From the cell containing the given text, extract its center point as [x, y] coordinate. 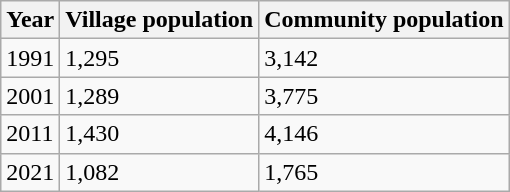
2011 [30, 134]
Year [30, 20]
3,775 [384, 96]
2021 [30, 172]
2001 [30, 96]
1991 [30, 58]
1,289 [160, 96]
4,146 [384, 134]
Community population [384, 20]
Village population [160, 20]
1,765 [384, 172]
1,295 [160, 58]
3,142 [384, 58]
1,430 [160, 134]
1,082 [160, 172]
